Detect which cell encompasses the target text, then output its [X, Y] center coordinate. 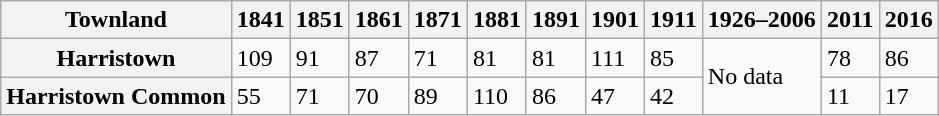
87 [378, 58]
1851 [320, 20]
91 [320, 58]
1871 [438, 20]
70 [378, 96]
109 [260, 58]
78 [850, 58]
1881 [496, 20]
55 [260, 96]
1911 [674, 20]
110 [496, 96]
Harristown Common [116, 96]
1891 [556, 20]
111 [616, 58]
17 [908, 96]
1901 [616, 20]
Harristown [116, 58]
42 [674, 96]
2016 [908, 20]
85 [674, 58]
Townland [116, 20]
1841 [260, 20]
2011 [850, 20]
47 [616, 96]
89 [438, 96]
11 [850, 96]
1926–2006 [762, 20]
1861 [378, 20]
No data [762, 77]
